For the text-containing cell, return its midpoint in [x, y] coordinate format. 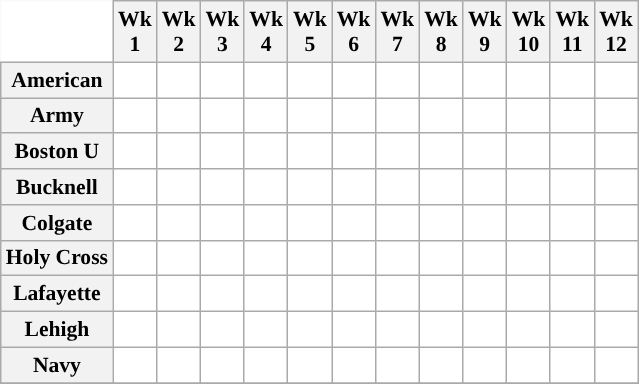
Wk2 [179, 32]
Wk10 [529, 32]
Wk4 [266, 32]
Lafayette [57, 294]
Wk5 [310, 32]
Colgate [57, 223]
Wk12 [616, 32]
American [57, 80]
Wk7 [397, 32]
Wk8 [441, 32]
Wk11 [572, 32]
Wk 1 [135, 32]
Wk9 [485, 32]
Wk3 [223, 32]
Boston U [57, 152]
Navy [57, 365]
Bucknell [57, 187]
Army [57, 116]
Wk6 [354, 32]
Holy Cross [57, 258]
Lehigh [57, 330]
